Scan for the cell matching the given text and deliver its (X, Y) coordinate at center. 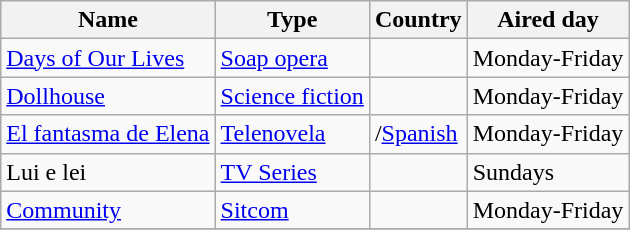
Aired day (548, 20)
Name (108, 20)
Sitcom (292, 210)
Telenovela (292, 134)
Community (108, 210)
Days of Our Lives (108, 58)
El fantasma de Elena (108, 134)
Lui e lei (108, 172)
Type (292, 20)
Science fiction (292, 96)
Country (418, 20)
Sundays (548, 172)
Dollhouse (108, 96)
TV Series (292, 172)
/Spanish (418, 134)
Soap opera (292, 58)
